Extract the [x, y] coordinate from the center of the cell holding the provided text.  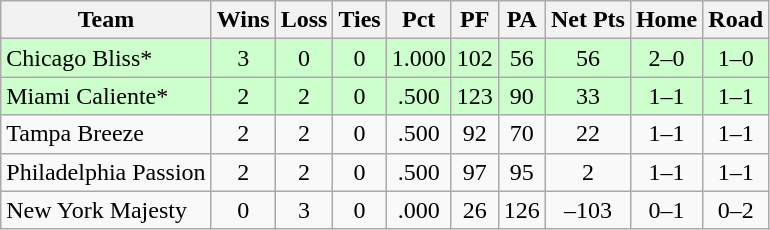
95 [522, 172]
123 [474, 96]
90 [522, 96]
Home [666, 20]
Loss [304, 20]
126 [522, 210]
New York Majesty [106, 210]
102 [474, 58]
33 [588, 96]
26 [474, 210]
–103 [588, 210]
.000 [418, 210]
Wins [243, 20]
Miami Caliente* [106, 96]
1–0 [736, 58]
Pct [418, 20]
Ties [360, 20]
97 [474, 172]
70 [522, 134]
0–2 [736, 210]
Net Pts [588, 20]
1.000 [418, 58]
0–1 [666, 210]
22 [588, 134]
Tampa Breeze [106, 134]
Philadelphia Passion [106, 172]
Chicago Bliss* [106, 58]
Team [106, 20]
92 [474, 134]
PA [522, 20]
PF [474, 20]
2–0 [666, 58]
Road [736, 20]
